Determine the (x, y) coordinate at the center of the cell enclosing the given text.  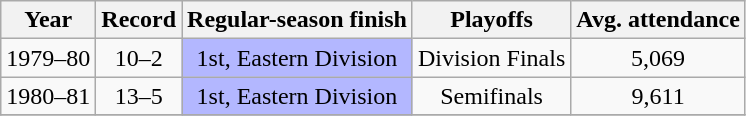
Year (48, 20)
13–5 (139, 96)
Semifinals (491, 96)
Playoffs (491, 20)
5,069 (658, 58)
9,611 (658, 96)
Division Finals (491, 58)
1980–81 (48, 96)
10–2 (139, 58)
Regular-season finish (298, 20)
Record (139, 20)
Avg. attendance (658, 20)
1979–80 (48, 58)
